Return the (X, Y) coordinate for the center point of the cell that contains the specified text.  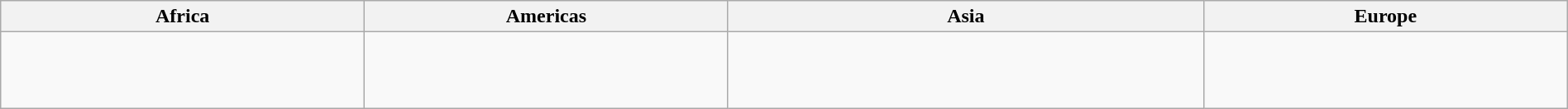
Americas (547, 17)
Europe (1385, 17)
Asia (966, 17)
Africa (183, 17)
